Extract the [x, y] coordinate from the center of the cell holding the provided text.  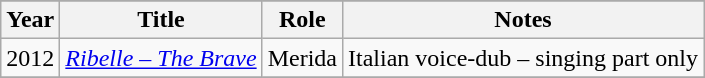
Merida [302, 58]
Ribelle – The Brave [161, 58]
Year [30, 20]
2012 [30, 58]
Title [161, 20]
Notes [524, 20]
Italian voice-dub – singing part only [524, 58]
Role [302, 20]
